Extract the [x, y] coordinate from the center of the cell holding the provided text.  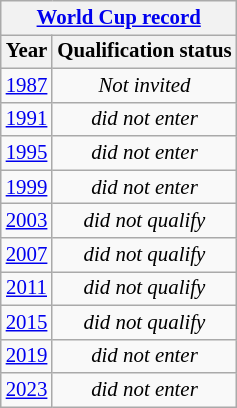
1987 [27, 85]
1991 [27, 119]
2023 [27, 390]
2011 [27, 288]
2003 [27, 221]
1999 [27, 187]
World Cup record [119, 18]
Not invited [144, 85]
Qualification status [144, 51]
2007 [27, 255]
2019 [27, 356]
2015 [27, 322]
Year [27, 51]
1995 [27, 153]
